Pinpoint the cell where the given text exists, returning its (X, Y) midpoint coordinate. 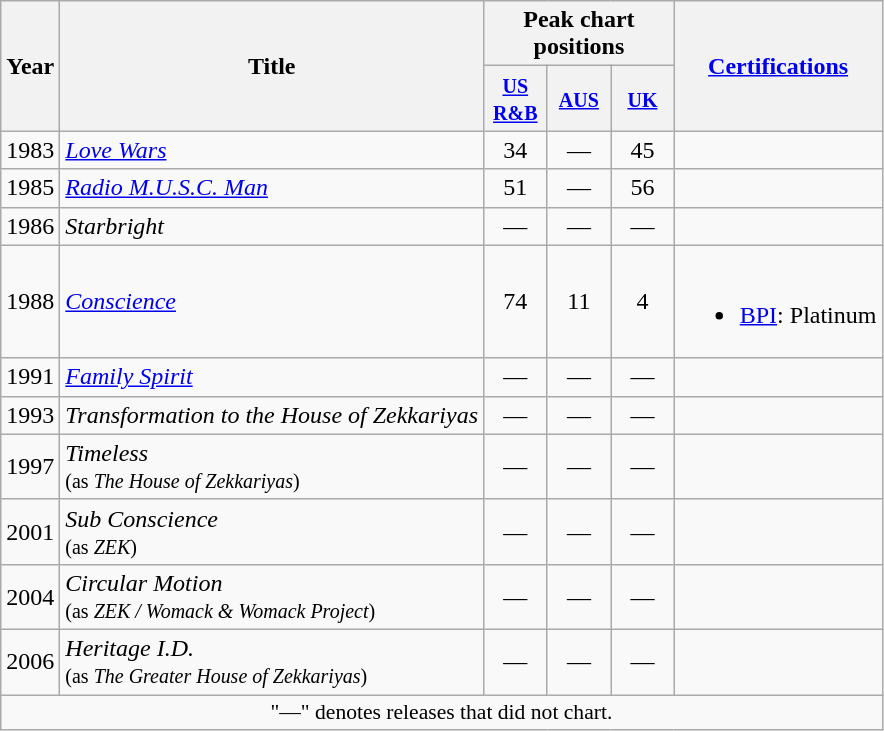
US R&B (516, 98)
Transformation to the House of Zekkariyas (272, 415)
2001 (30, 532)
1993 (30, 415)
34 (516, 150)
Year (30, 66)
Love Wars (272, 150)
11 (579, 302)
51 (516, 188)
UK (643, 98)
1985 (30, 188)
"—" denotes releases that did not chart. (442, 712)
1988 (30, 302)
Sub Conscience (as ZEK) (272, 532)
1986 (30, 226)
BPI: Platinum (778, 302)
74 (516, 302)
1991 (30, 377)
1997 (30, 466)
Timeless (as The House of Zekkariyas) (272, 466)
Family Spirit (272, 377)
Radio M.U.S.C. Man (272, 188)
45 (643, 150)
Circular Motion (as ZEK / Womack & Womack Project) (272, 596)
Heritage I.D. (as The Greater House of Zekkariyas) (272, 662)
Certifications (778, 66)
Conscience (272, 302)
2006 (30, 662)
4 (643, 302)
Peak chart positions (580, 34)
AUS (579, 98)
Title (272, 66)
56 (643, 188)
2004 (30, 596)
Starbright (272, 226)
1983 (30, 150)
